From the cell containing the given text, extract its center point as (x, y) coordinate. 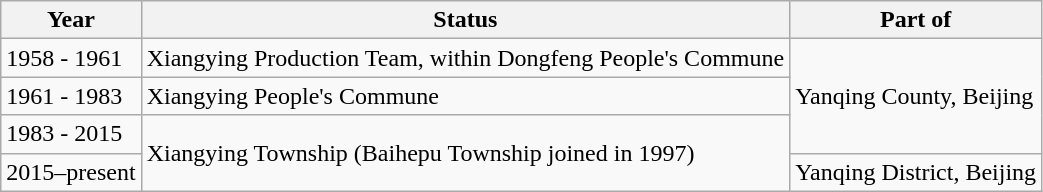
1983 - 2015 (71, 134)
Yanqing County, Beijing (916, 96)
1958 - 1961 (71, 58)
Status (466, 20)
Xiangying People's Commune (466, 96)
Xiangying Township (Baihepu Township joined in 1997) (466, 153)
Yanqing District, Beijing (916, 172)
1961 - 1983 (71, 96)
2015–present (71, 172)
Xiangying Production Team, within Dongfeng People's Commune (466, 58)
Year (71, 20)
Part of (916, 20)
